Find where the given text appears and provide that cell's center as (x, y) coordinate. 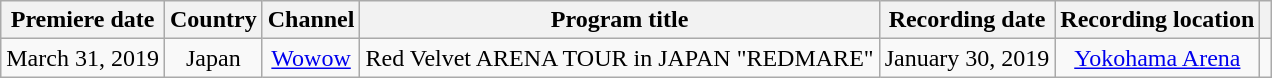
Premiere date (83, 20)
Recording location (1158, 20)
Channel (311, 20)
Red Velvet ARENA TOUR in JAPAN "REDMARE" (620, 58)
Yokohama Arena (1158, 58)
Recording date (967, 20)
January 30, 2019 (967, 58)
March 31, 2019 (83, 58)
Japan (213, 58)
Country (213, 20)
Wowow (311, 58)
Program title (620, 20)
